Pinpoint the cell where the given text exists, returning its [x, y] midpoint coordinate. 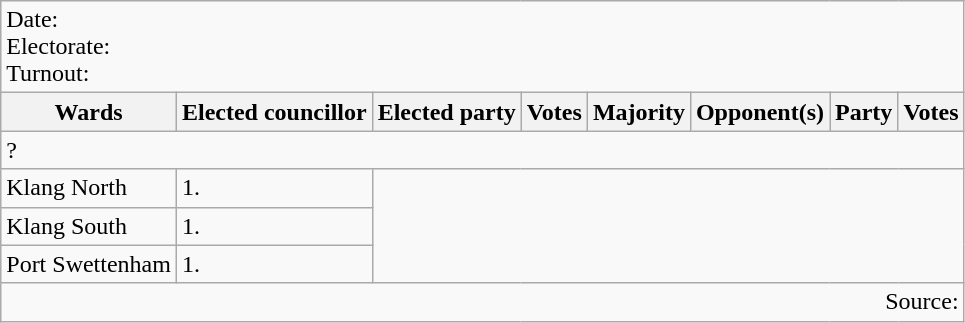
Klang South [89, 226]
Elected party [446, 112]
Party [864, 112]
Elected councillor [274, 112]
Source: [482, 302]
Opponent(s) [760, 112]
Wards [89, 112]
Port Swettenham [89, 264]
Date: Electorate: Turnout: [482, 47]
? [482, 150]
Klang North [89, 188]
Majority [638, 112]
